Return (X, Y) of the center of cell containing provided text 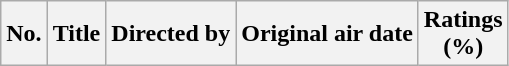
Ratings(%) (463, 34)
Original air date (328, 34)
Directed by (171, 34)
No. (24, 34)
Title (76, 34)
